Detect which cell encompasses the target text, then output its (X, Y) center coordinate. 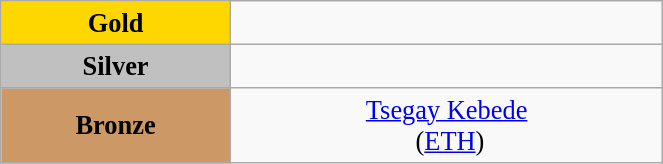
Tsegay Kebede (ETH) (446, 124)
Silver (116, 66)
Gold (116, 22)
Bronze (116, 124)
